Detect which cell encompasses the target text, then output its [X, Y] center coordinate. 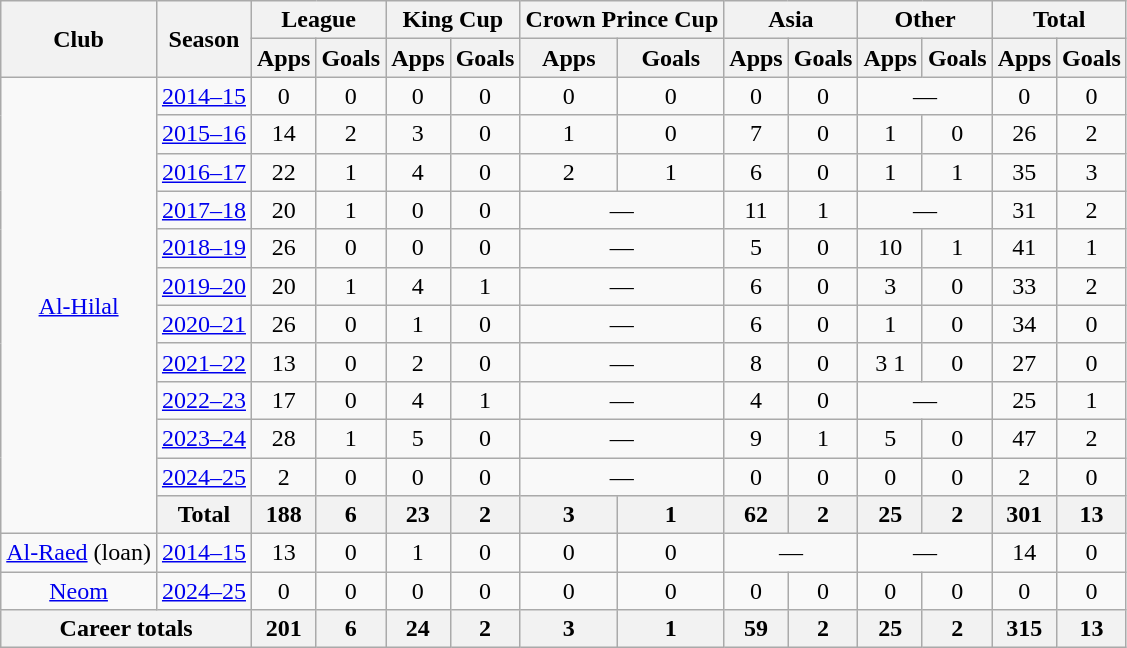
35 [1024, 172]
League [318, 20]
Neom [79, 591]
59 [756, 629]
King Cup [453, 20]
11 [756, 210]
10 [890, 248]
27 [1024, 362]
Al-Raed (loan) [79, 553]
Other [925, 20]
7 [756, 134]
33 [1024, 286]
17 [283, 400]
8 [756, 362]
9 [756, 438]
2018–19 [204, 248]
Career totals [126, 629]
3 1 [890, 362]
315 [1024, 629]
188 [283, 515]
Crown Prince Cup [622, 20]
2021–22 [204, 362]
2022–23 [204, 400]
2019–20 [204, 286]
Al-Hilal [79, 306]
41 [1024, 248]
62 [756, 515]
2017–18 [204, 210]
47 [1024, 438]
2016–17 [204, 172]
28 [283, 438]
23 [418, 515]
Asia [791, 20]
31 [1024, 210]
22 [283, 172]
2015–16 [204, 134]
34 [1024, 324]
301 [1024, 515]
Season [204, 39]
24 [418, 629]
201 [283, 629]
2023–24 [204, 438]
2020–21 [204, 324]
Club [79, 39]
